Capture the cell that displays the provided text and extract its [x, y] central coordinate. 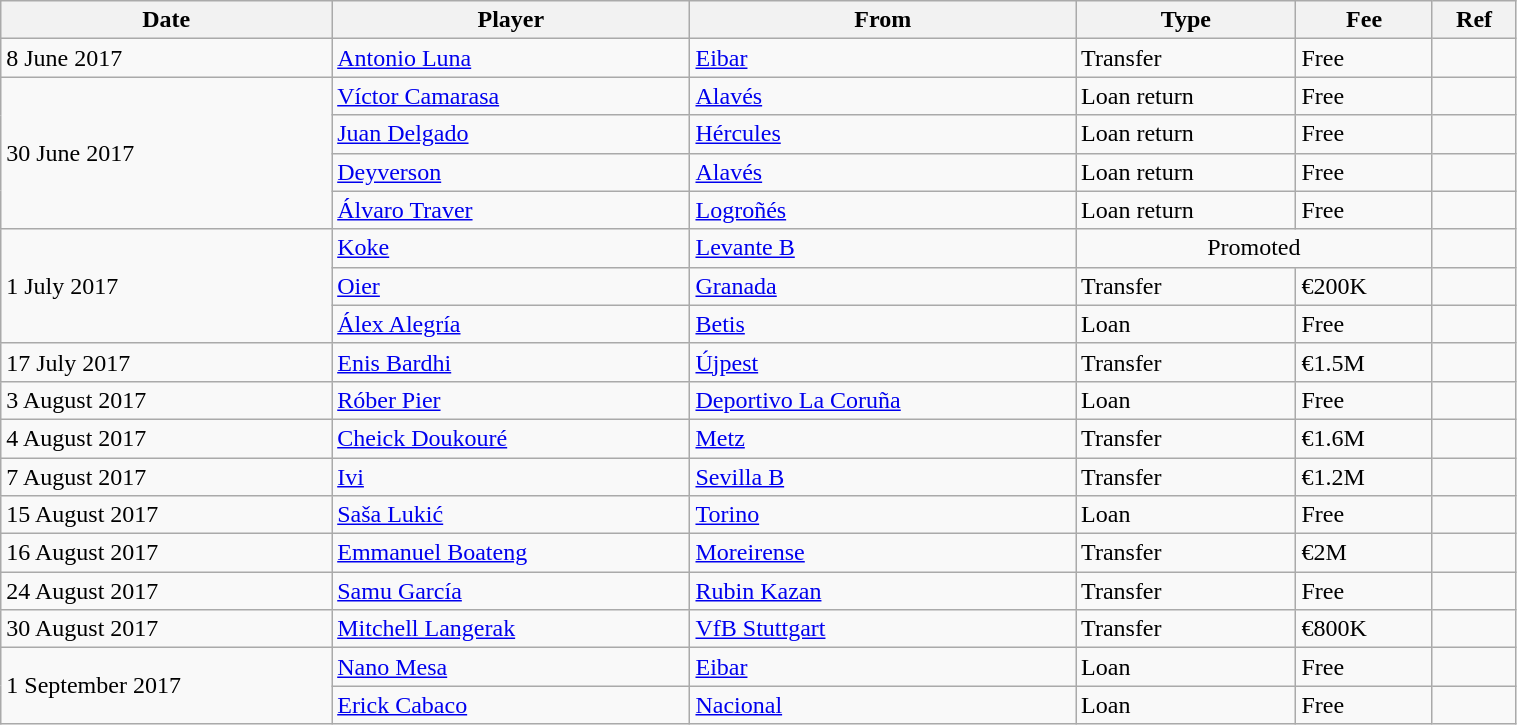
€800K [1364, 629]
Logroñés [883, 210]
15 August 2017 [166, 515]
Oier [511, 286]
Nano Mesa [511, 667]
Betis [883, 324]
Deportivo La Coruña [883, 400]
Ivi [511, 477]
Cheick Doukouré [511, 438]
Granada [883, 286]
Emmanuel Boateng [511, 553]
Levante B [883, 248]
30 August 2017 [166, 629]
1 July 2017 [166, 286]
Saša Lukić [511, 515]
Újpest [883, 362]
17 July 2017 [166, 362]
€1.2M [1364, 477]
7 August 2017 [166, 477]
Sevilla B [883, 477]
Promoted [1254, 248]
Koke [511, 248]
Date [166, 20]
1 September 2017 [166, 686]
Erick Cabaco [511, 705]
From [883, 20]
€1.6M [1364, 438]
Víctor Camarasa [511, 96]
Antonio Luna [511, 58]
16 August 2017 [166, 553]
Rubin Kazan [883, 591]
3 August 2017 [166, 400]
VfB Stuttgart [883, 629]
Type [1186, 20]
Hércules [883, 134]
Álvaro Traver [511, 210]
Róber Pier [511, 400]
Álex Alegría [511, 324]
Mitchell Langerak [511, 629]
24 August 2017 [166, 591]
Player [511, 20]
Metz [883, 438]
Torino [883, 515]
€2M [1364, 553]
Deyverson [511, 172]
Fee [1364, 20]
€1.5M [1364, 362]
4 August 2017 [166, 438]
Nacional [883, 705]
€200K [1364, 286]
Samu García [511, 591]
Ref [1474, 20]
30 June 2017 [166, 153]
Enis Bardhi [511, 362]
8 June 2017 [166, 58]
Moreirense [883, 553]
Juan Delgado [511, 134]
